Detect which cell encompasses the target text, then output its (X, Y) center coordinate. 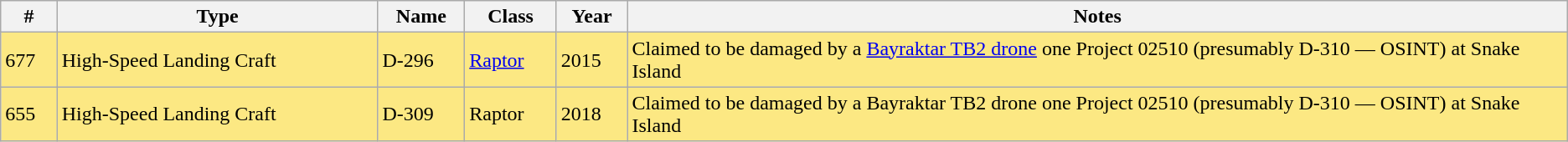
2018 (591, 114)
Year (591, 17)
Name (421, 17)
D-309 (421, 114)
Type (218, 17)
# (28, 17)
2015 (591, 60)
655 (28, 114)
Class (511, 17)
D-296 (421, 60)
677 (28, 60)
Notes (1097, 17)
